Scan for the cell matching the given text and deliver its (X, Y) coordinate at center. 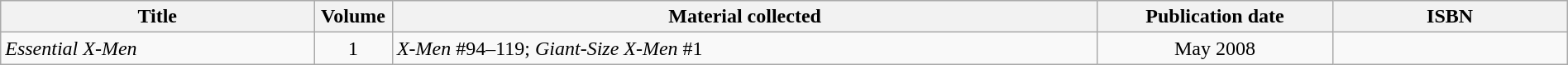
Volume (354, 17)
May 2008 (1215, 48)
Essential X-Men (157, 48)
Publication date (1215, 17)
ISBN (1450, 17)
Title (157, 17)
Material collected (744, 17)
1 (354, 48)
X-Men #94–119; Giant-Size X-Men #1 (744, 48)
